Provide the [x, y] coordinate of the cell's center where the given text is located.  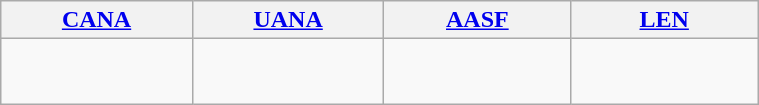
CANA [97, 20]
UANA [288, 20]
LEN [664, 20]
AASF [478, 20]
